Scan for the cell matching the given text and deliver its [x, y] coordinate at center. 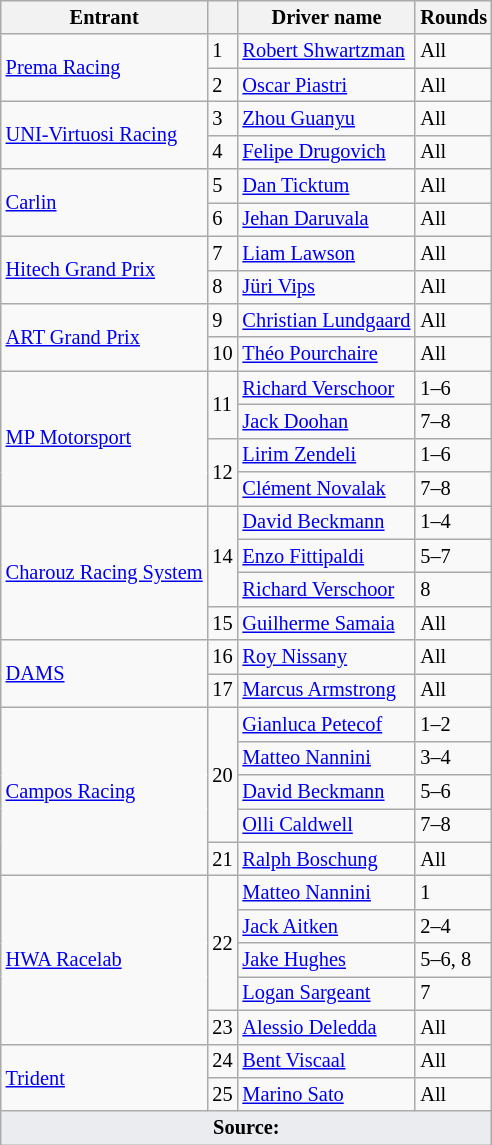
Marcus Armstrong [327, 690]
16 [222, 657]
5 [222, 186]
23 [222, 1027]
Ralph Boschung [327, 859]
3 [222, 118]
Olli Caldwell [327, 825]
Felipe Drugovich [327, 152]
Oscar Piastri [327, 85]
Driver name [327, 17]
Zhou Guanyu [327, 118]
Jake Hughes [327, 960]
Robert Shwartzman [327, 51]
Source: [246, 1128]
Enzo Fittipaldi [327, 556]
Entrant [104, 17]
6 [222, 219]
Christian Lundgaard [327, 320]
Rounds [454, 17]
21 [222, 859]
Alessio Deledda [327, 1027]
Marino Sato [327, 1094]
24 [222, 1061]
15 [222, 623]
12 [222, 472]
Campos Racing [104, 791]
Liam Lawson [327, 253]
17 [222, 690]
HWA Racelab [104, 959]
DAMS [104, 674]
2 [222, 85]
Logan Sargeant [327, 993]
2–4 [454, 926]
ART Grand Prix [104, 336]
9 [222, 320]
5–7 [454, 556]
Théo Pourchaire [327, 354]
11 [222, 404]
14 [222, 556]
Jack Doohan [327, 421]
4 [222, 152]
5–6 [454, 791]
Prema Racing [104, 68]
1–2 [454, 724]
Clément Novalak [327, 489]
Roy Nissany [327, 657]
10 [222, 354]
22 [222, 942]
Trident [104, 1078]
Carlin [104, 202]
Gianluca Petecof [327, 724]
Hitech Grand Prix [104, 270]
Charouz Racing System [104, 572]
25 [222, 1094]
Lirim Zendeli [327, 455]
UNI-Virtuosi Racing [104, 134]
20 [222, 774]
1–4 [454, 522]
Bent Viscaal [327, 1061]
Guilherme Samaia [327, 623]
3–4 [454, 758]
MP Motorsport [104, 438]
5–6, 8 [454, 960]
Jack Aitken [327, 926]
Jüri Vips [327, 287]
Jehan Daruvala [327, 219]
Dan Ticktum [327, 186]
